Detect which cell encompasses the target text, then output its [X, Y] center coordinate. 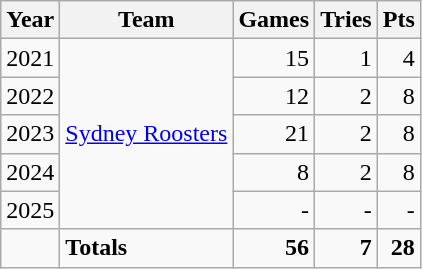
Tries [346, 20]
2023 [30, 134]
1 [346, 58]
Games [274, 20]
4 [398, 58]
7 [346, 248]
Team [146, 20]
12 [274, 96]
Sydney Roosters [146, 134]
Pts [398, 20]
Totals [146, 248]
56 [274, 248]
28 [398, 248]
Year [30, 20]
15 [274, 58]
2025 [30, 210]
21 [274, 134]
2024 [30, 172]
2021 [30, 58]
2022 [30, 96]
